Detect which cell encompasses the target text, then output its (X, Y) center coordinate. 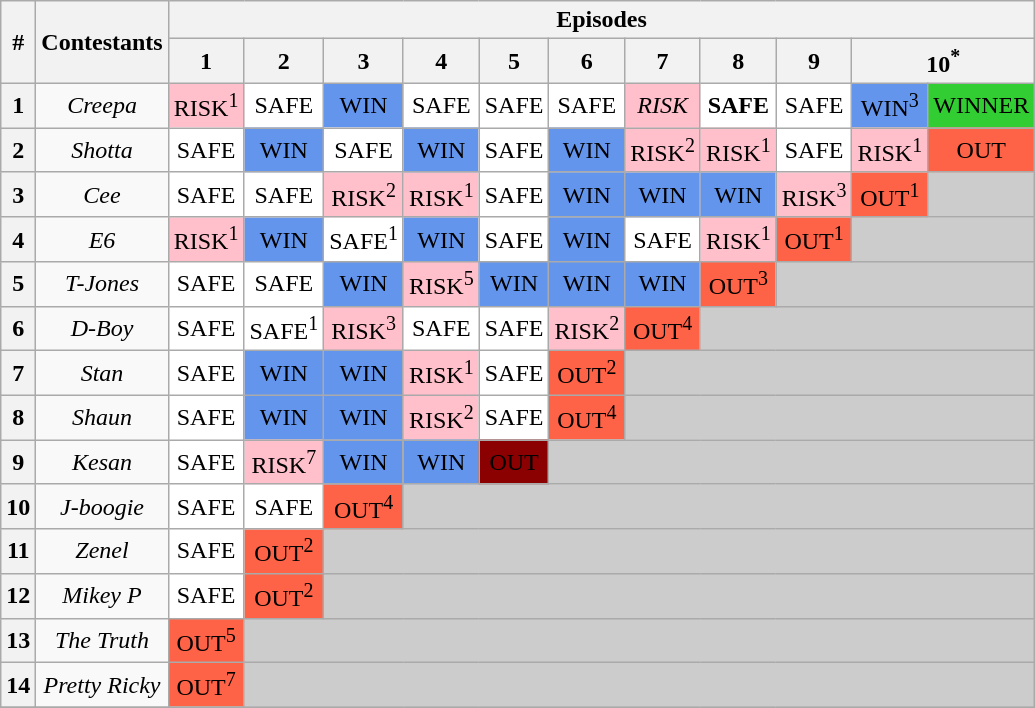
Episodes (602, 20)
RISK (663, 106)
Creepa (102, 106)
Cee (102, 194)
Shaun (102, 418)
RISK5 (441, 284)
Kesan (102, 462)
OUT3 (738, 284)
D-Boy (102, 328)
10 (18, 506)
11 (18, 552)
10* (944, 62)
T-Jones (102, 284)
Shotta (102, 150)
OUT7 (206, 686)
RISK7 (284, 462)
The Truth (102, 640)
13 (18, 640)
J-boogie (102, 506)
# (18, 42)
Pretty Ricky (102, 686)
14 (18, 686)
Contestants (102, 42)
Stan (102, 374)
OUT5 (206, 640)
WIN3 (890, 106)
WINNER (982, 106)
Zenel (102, 552)
Mikey P (102, 596)
12 (18, 596)
E6 (102, 240)
